Find where the given text appears and provide that cell's center as [X, Y] coordinate. 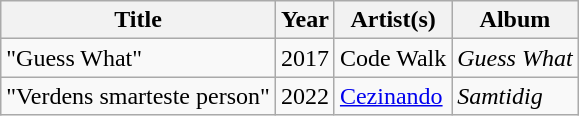
Samtidig [515, 96]
"Verdens smarteste person" [138, 96]
Title [138, 20]
Guess What [515, 58]
Year [304, 20]
"Guess What" [138, 58]
2022 [304, 96]
2017 [304, 58]
Cezinando [392, 96]
Artist(s) [392, 20]
Album [515, 20]
Code Walk [392, 58]
